Return the (X, Y) coordinate for the center point of the cell that contains the specified text.  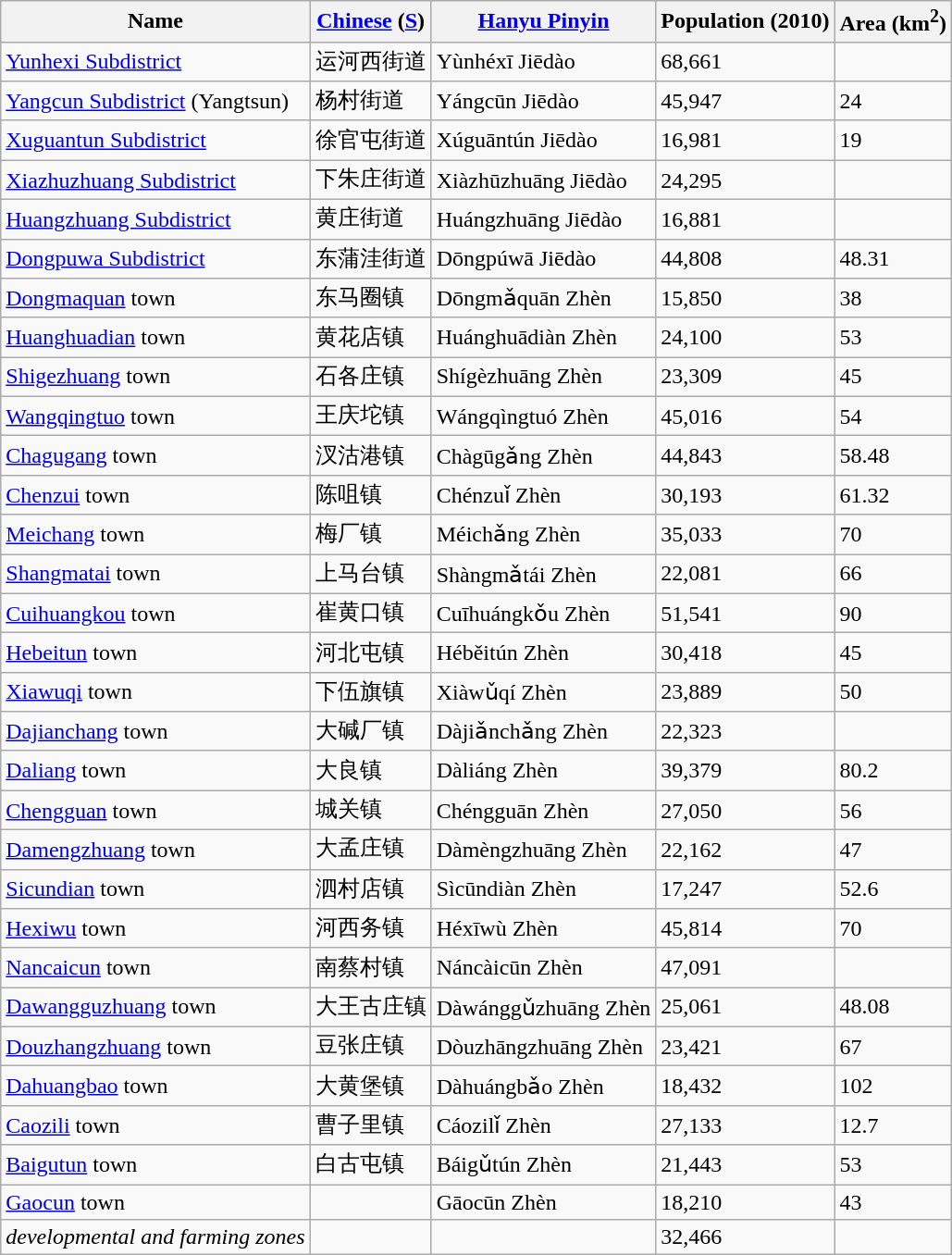
Gāocūn Zhèn (544, 1202)
Dajianchang town (155, 731)
48.08 (894, 1007)
Huángzhuāng Jiēdào (544, 220)
24,100 (746, 337)
Dàwánggǔzhuāng Zhèn (544, 1007)
梅厂镇 (370, 535)
23,309 (746, 378)
Dahuangbao town (155, 1087)
47 (894, 850)
45,016 (746, 416)
Chagugang town (155, 455)
Dàliáng Zhèn (544, 770)
大孟庄镇 (370, 850)
石各庄镇 (370, 378)
Dongpuwa Subdistrict (155, 259)
22,162 (746, 850)
22,081 (746, 574)
18,432 (746, 1087)
Chénzuǐ Zhèn (544, 494)
16,981 (746, 141)
Caozili town (155, 1125)
Yunhexi Subdistrict (155, 61)
Yangcun Subdistrict (Yangtsun) (155, 102)
河北屯镇 (370, 653)
68,661 (746, 61)
Xuguantun Subdistrict (155, 141)
61.32 (894, 494)
Dawangguzhuang town (155, 1007)
Dàmèngzhuāng Zhèn (544, 850)
Hanyu Pinyin (544, 22)
Héběitún Zhèn (544, 653)
Chinese (S) (370, 22)
Name (155, 22)
Héxīwù Zhèn (544, 929)
崔黄口镇 (370, 613)
50 (894, 692)
25,061 (746, 1007)
城关镇 (370, 811)
56 (894, 811)
24 (894, 102)
Huanghuadian town (155, 337)
Cuihuangkou town (155, 613)
Sicundian town (155, 888)
白古屯镇 (370, 1164)
Méichǎng Zhèn (544, 535)
52.6 (894, 888)
Shígèzhuāng Zhèn (544, 378)
38 (894, 298)
大王古庄镇 (370, 1007)
运河西街道 (370, 61)
Hexiwu town (155, 929)
Dongmaquan town (155, 298)
30,193 (746, 494)
Náncàicūn Zhèn (544, 968)
曹子里镇 (370, 1125)
18,210 (746, 1202)
19 (894, 141)
Douzhangzhuang town (155, 1046)
Chàgūgǎng Zhèn (544, 455)
Sìcūndiàn Zhèn (544, 888)
54 (894, 416)
32,466 (746, 1237)
Population (2010) (746, 22)
Shàngmǎtái Zhèn (544, 574)
Wangqingtuo town (155, 416)
Gaocun town (155, 1202)
陈咀镇 (370, 494)
杨村街道 (370, 102)
Huánghuādiàn Zhèn (544, 337)
Baigutun town (155, 1164)
Chenzui town (155, 494)
Yángcūn Jiēdào (544, 102)
河西务镇 (370, 929)
23,421 (746, 1046)
Shigezhuang town (155, 378)
上马台镇 (370, 574)
大碱厂镇 (370, 731)
南蔡村镇 (370, 968)
Báigǔtún Zhèn (544, 1164)
90 (894, 613)
东马圈镇 (370, 298)
Daliang town (155, 770)
Shangmatai town (155, 574)
Xiàzhūzhuāng Jiēdào (544, 180)
16,881 (746, 220)
下伍旗镇 (370, 692)
35,033 (746, 535)
Area (km2) (894, 22)
48.31 (894, 259)
Dōngpúwā Jiēdào (544, 259)
45,947 (746, 102)
67 (894, 1046)
Nancaicun town (155, 968)
47,091 (746, 968)
Huangzhuang Subdistrict (155, 220)
Xúguāntún Jiēdào (544, 141)
30,418 (746, 653)
80.2 (894, 770)
102 (894, 1087)
43 (894, 1202)
徐官屯街道 (370, 141)
66 (894, 574)
21,443 (746, 1164)
27,050 (746, 811)
大良镇 (370, 770)
Xiàwǔqí Zhèn (544, 692)
汊沽港镇 (370, 455)
泗村店镇 (370, 888)
developmental and farming zones (155, 1237)
Cáozilǐ Zhèn (544, 1125)
58.48 (894, 455)
Dòuzhāngzhuāng Zhèn (544, 1046)
Chengguan town (155, 811)
黄花店镇 (370, 337)
44,808 (746, 259)
Chéngguān Zhèn (544, 811)
下朱庄街道 (370, 180)
17,247 (746, 888)
东蒲洼街道 (370, 259)
27,133 (746, 1125)
Cuīhuángkǒu Zhèn (544, 613)
22,323 (746, 731)
12.7 (894, 1125)
23,889 (746, 692)
24,295 (746, 180)
Meichang town (155, 535)
王庆坨镇 (370, 416)
15,850 (746, 298)
Yùnhéxī Jiēdào (544, 61)
Xiazhuzhuang Subdistrict (155, 180)
Hebeitun town (155, 653)
Xiawuqi town (155, 692)
51,541 (746, 613)
黄庄街道 (370, 220)
Dōngmǎquān Zhèn (544, 298)
Dàhuángbǎo Zhèn (544, 1087)
豆张庄镇 (370, 1046)
44,843 (746, 455)
Dàjiǎnchǎng Zhèn (544, 731)
39,379 (746, 770)
45,814 (746, 929)
Damengzhuang town (155, 850)
大黄堡镇 (370, 1087)
Wángqìngtuó Zhèn (544, 416)
